Return the (X, Y) coordinate for the center point of the cell that contains the specified text.  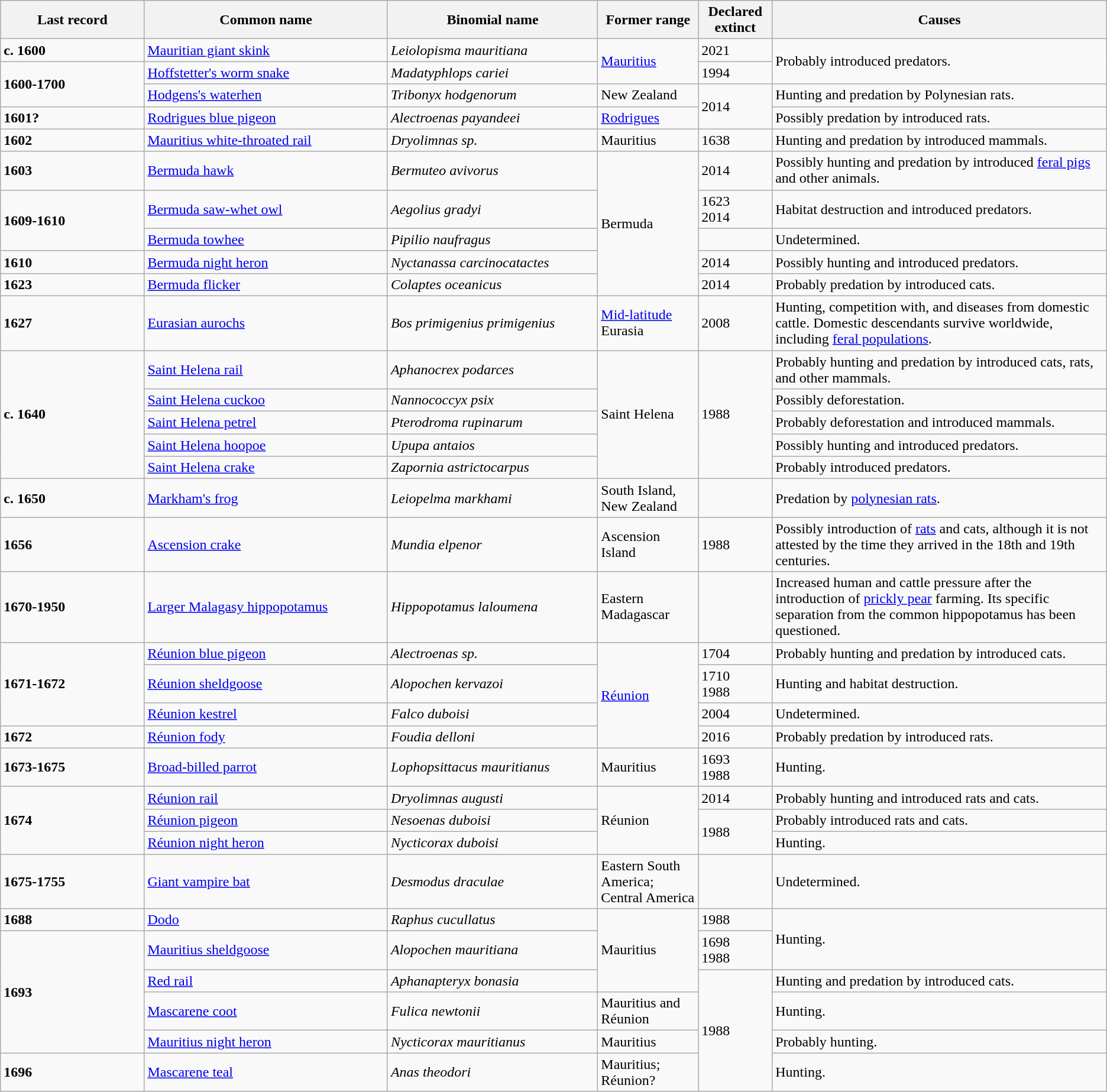
Bos primigenius primigenius (492, 323)
Mauritius; Réunion? (648, 1072)
Rodrigues (648, 118)
1610 (72, 262)
Habitat destruction and introduced predators. (940, 209)
16232014 (736, 209)
Broad-billed parrot (266, 767)
17101988 (736, 683)
Eurasian aurochs (266, 323)
Nesoenas duboisi (492, 820)
Eastern South America;Central America (648, 881)
Possibly introduction of rats and cats, although it is not attested by the time they arrived in the 18th and 19th centuries. (940, 545)
Mauritius and Réunion (648, 1011)
Mascarene coot (266, 1011)
Bermuda hawk (266, 170)
1600-1700 (72, 84)
Réunion kestrel (266, 714)
Bermuda flicker (266, 284)
Markham's frog (266, 498)
New Zealand (648, 95)
Saint Helena hoopoe (266, 445)
Saint Helena petrel (266, 423)
Falco duboisi (492, 714)
1674 (72, 820)
Rodrigues blue pigeon (266, 118)
Raphus cucullatus (492, 920)
Probably hunting and introduced rats and cats. (940, 798)
2004 (736, 714)
Saint Helena crake (266, 468)
Nyctanassa carcinocatactes (492, 262)
Mascarene teal (266, 1072)
Fulica newtonii (492, 1011)
Possibly hunting and predation by introduced feral pigs and other animals. (940, 170)
Probably hunting and predation by introduced cats. (940, 653)
Mauritian giant skink (266, 50)
1675-1755 (72, 881)
1688 (72, 920)
1693 (72, 992)
1671-1672 (72, 683)
1656 (72, 545)
Saint Helena rail (266, 369)
Alectroenas payandeei (492, 118)
Tribonyx hodgenorum (492, 95)
Pipilio naufragus (492, 239)
Anas theodori (492, 1072)
2021 (736, 50)
c. 1650 (72, 498)
Former range (648, 20)
Nycticorax duboisi (492, 843)
1603 (72, 170)
Hodgens's waterhen (266, 95)
Alopochen mauritiana (492, 951)
1672 (72, 737)
2008 (736, 323)
Common name (266, 20)
1670-1950 (72, 607)
Alectroenas sp. (492, 653)
Declared extinct (736, 20)
Alopochen kervazoi (492, 683)
1994 (736, 73)
Mid-latitude Eurasia (648, 323)
Saint Helena (648, 414)
Probably hunting. (940, 1042)
Probably deforestation and introduced mammals. (940, 423)
16981988 (736, 951)
Dodo (266, 920)
1627 (72, 323)
Saint Helena cuckoo (266, 400)
Réunion sheldgoose (266, 683)
Madatyphlops cariei (492, 73)
Bermuteo avivorus (492, 170)
Zapornia astrictocarpus (492, 468)
Mauritius sheldgoose (266, 951)
Hippopotamus laloumena (492, 607)
Ascension crake (266, 545)
Bermuda towhee (266, 239)
Réunion blue pigeon (266, 653)
Hoffstetter's worm snake (266, 73)
Leiolopisma mauritiana (492, 50)
Hunting and predation by introduced cats. (940, 981)
Desmodus draculae (492, 881)
Hunting, competition with, and diseases from domestic cattle. Domestic descendants survive worldwide, including feral populations. (940, 323)
Colaptes oceanicus (492, 284)
Aphanocrex podarces (492, 369)
Mundia elpenor (492, 545)
Pterodroma rupinarum (492, 423)
Réunion pigeon (266, 820)
16931988 (736, 767)
Hunting and habitat destruction. (940, 683)
Larger Malagasy hippopotamus (266, 607)
Red rail (266, 981)
Possibly deforestation. (940, 400)
Nannococcyx psix (492, 400)
Leiopelma markhami (492, 498)
Probably predation by introduced cats. (940, 284)
Dryolimnas augusti (492, 798)
1623 (72, 284)
Eastern Madagascar (648, 607)
Dryolimnas sp. (492, 140)
Binomial name (492, 20)
Hunting and predation by introduced mammals. (940, 140)
Possibly predation by introduced rats. (940, 118)
Bermuda saw-whet owl (266, 209)
Giant vampire bat (266, 881)
Predation by polynesian rats. (940, 498)
1609-1610 (72, 220)
Nycticorax mauritianus (492, 1042)
Aphanapteryx bonasia (492, 981)
Foudia delloni (492, 737)
Aegolius gradyi (492, 209)
Probably introduced rats and cats. (940, 820)
Upupa antaios (492, 445)
Probably hunting and predation by introduced cats, rats, and other mammals. (940, 369)
Bermuda (648, 223)
Réunion night heron (266, 843)
1601? (72, 118)
Lophopsittacus mauritianus (492, 767)
Bermuda night heron (266, 262)
Hunting and predation by Polynesian rats. (940, 95)
c. 1600 (72, 50)
2016 (736, 737)
1704 (736, 653)
1673-1675 (72, 767)
1638 (736, 140)
Causes (940, 20)
South Island, New Zealand (648, 498)
c. 1640 (72, 414)
1602 (72, 140)
Ascension Island (648, 545)
Probably predation by introduced rats. (940, 737)
Mauritius white-throated rail (266, 140)
Mauritius night heron (266, 1042)
1696 (72, 1072)
Réunion fody (266, 737)
Last record (72, 20)
Réunion rail (266, 798)
